Find where the given text appears and provide that cell's center as [x, y] coordinate. 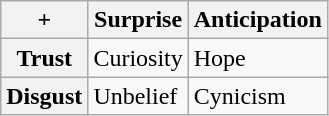
+ [44, 20]
Curiosity [138, 58]
Disgust [44, 96]
Cynicism [258, 96]
Surprise [138, 20]
Trust [44, 58]
Hope [258, 58]
Anticipation [258, 20]
Unbelief [138, 96]
